Determine the [X, Y] coordinate at the center of the cell enclosing the given text.  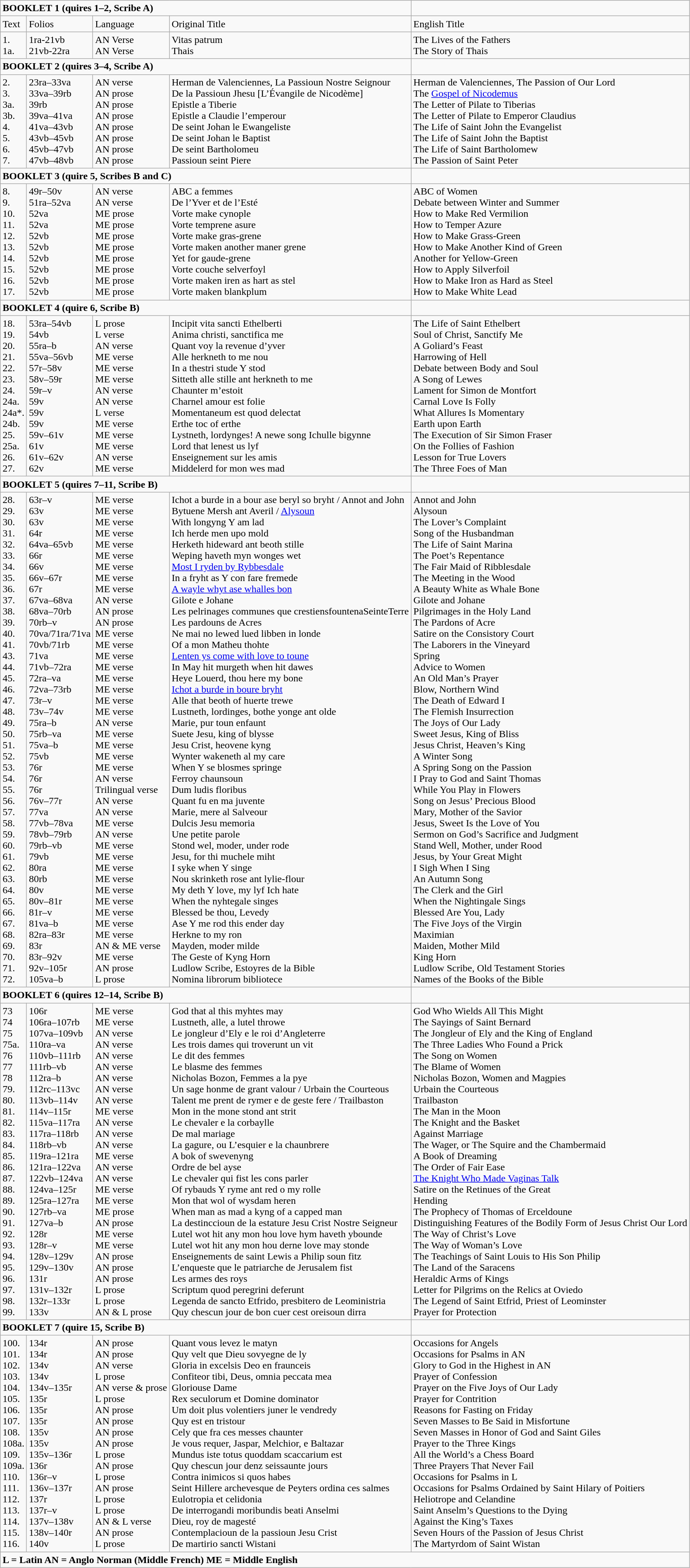
Language [131, 24]
BOOKLET 1 (quires 1–2, Scribe A) [206, 8]
1.1a. [14, 45]
8.9.10.11.12.13.14.15.16.17. [14, 242]
The Lives of the FathersThe Story of Thais [550, 45]
BOOKLET 7 (quire 15, Scribe B) [206, 1328]
BOOKLET 5 (quires 7–11, Scribe B) [206, 484]
1ra-21vb21vb-22ra [59, 45]
49r–50v51ra–52va52va52va52vb52vb52vb52vb52vb52vb [59, 242]
Folios [59, 24]
BOOKLET 2 (quires 3–4, Scribe A) [206, 66]
BOOKLET 6 (quires 12–14, Scribe B) [206, 995]
Vitas patrumThais [290, 45]
BOOKLET 4 (quire 6, Scribe B) [206, 308]
BOOKLET 3 (quire 5, Scribes B and C) [206, 176]
AN verseAN proseAN proseAN proseAN proseAN proseAN proseAN prose [131, 121]
L = Latin AN = Anglo Norman (Middle French) ME = Middle English [345, 1560]
AN verseAN verseME proseME proseME proseME proseME proseME proseME proseME prose [131, 242]
18.19.20.21.22.23.24.24a.24a*.24b.25.25a.26.27. [14, 396]
Text [14, 24]
Original Title [290, 24]
28.29.30.31.32.33.34.35.36.37.38.39.40.41.43.44.45.46.47.48.49.50.51.52.53.54.55.56.57.58.59.60.61.62.63.64.65.66.67.68.69.70.71.72. [14, 739]
53ra–54vb54vb55ra–b55va–56vb57r–58v58v–59r59r–v59v59v59v59v–61v61v61v–62v62v [59, 396]
2.3.3a.3b.4.5.6.7. [14, 121]
L proseL verseAN verseME verseME verseME verseAN verseAN verseL verseME verseME verseME verseAN verseME verse [131, 396]
134r134r134v134v134v–135r135r135r135r135v135v135v–136r136r136r–v136v–137r137r137r–v137v–138v138v–140r140v [59, 1444]
English Title [550, 24]
100.101.102.103.104.105.106.107.108.108a.109.109a.110.111.112.113.114.115.116. [14, 1444]
AN VerseAN Verse [131, 45]
23ra–33va33va–39rb39rb39va–41va41va–43vb43vb–45vb45vb–47vb47vb–48vb [59, 121]
73747575a.76777879.80.81.82.83.84.85.86.87.88.89.90.91.92.93.94.95.96.97.98.99. [14, 1161]
